Scan for the cell matching the given text and deliver its (x, y) coordinate at center. 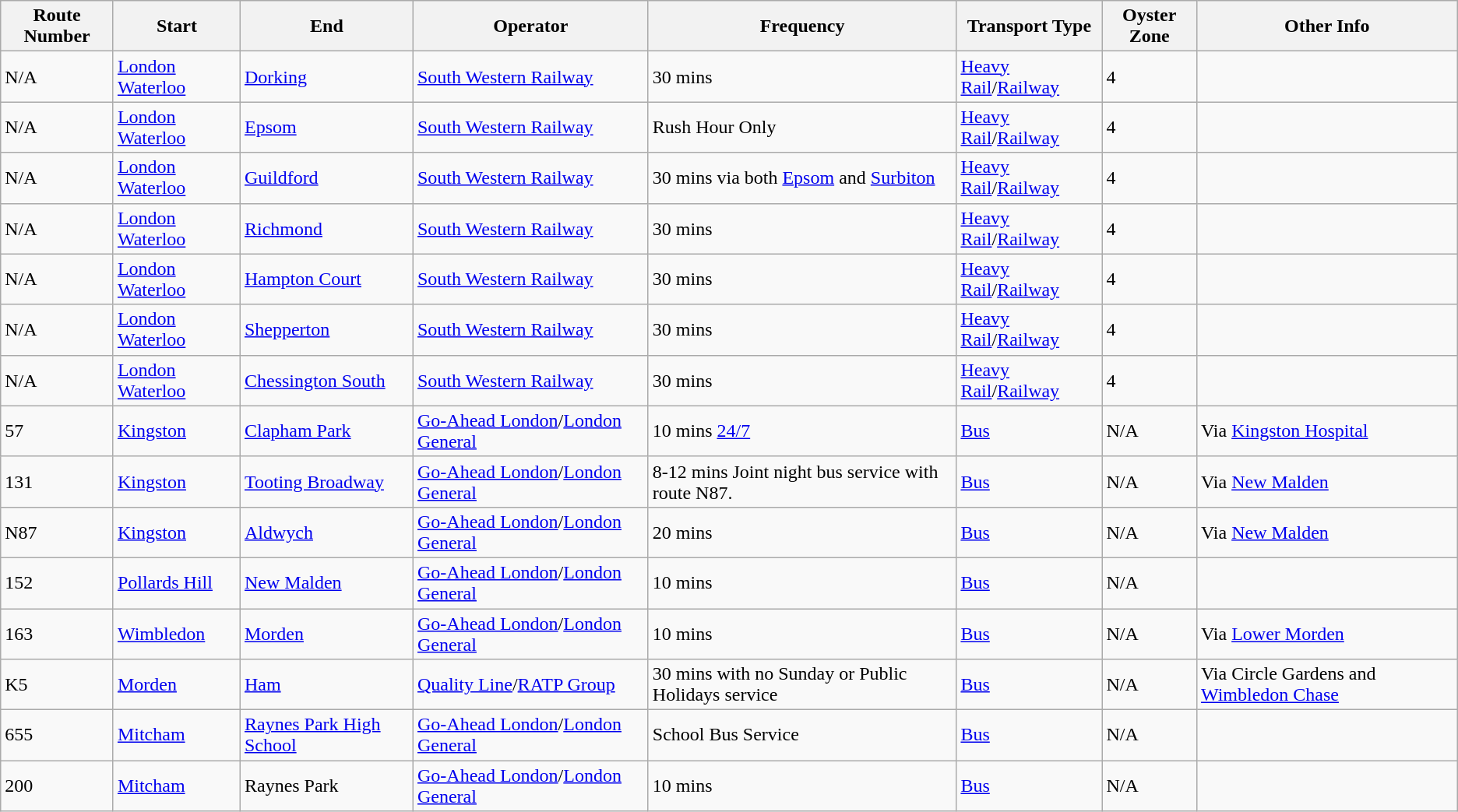
Epsom (326, 128)
Via Kingston Hospital (1327, 431)
Clapham Park (326, 431)
Dorking (326, 76)
Start (176, 26)
Raynes Park (326, 786)
655 (58, 735)
20 mins (802, 533)
Transport Type (1030, 26)
K5 (58, 685)
Shepperton (326, 330)
Frequency (802, 26)
152 (58, 582)
30 mins via both Epsom and Surbiton (802, 178)
8-12 mins Joint night bus service with route N87. (802, 481)
57 (58, 431)
Other Info (1327, 26)
30 mins with no Sunday or Public Holidays service (802, 685)
N87 (58, 533)
Chessington South (326, 380)
131 (58, 481)
Guildford (326, 178)
10 mins 24/7 (802, 431)
Richmond (326, 229)
163 (58, 634)
Pollards Hill (176, 582)
Ham (326, 685)
200 (58, 786)
Via Circle Gardens and Wimbledon Chase (1327, 685)
Tooting Broadway (326, 481)
School Bus Service (802, 735)
Via Lower Morden (1327, 634)
Route Number (58, 26)
Aldwych (326, 533)
End (326, 26)
Hampton Court (326, 279)
Rush Hour Only (802, 128)
Operator (530, 26)
Oyster Zone (1150, 26)
Wimbledon (176, 634)
New Malden (326, 582)
Quality Line/RATP Group (530, 685)
Raynes Park High School (326, 735)
